Output the [x, y] coordinate of the center of the cell containing the given text.  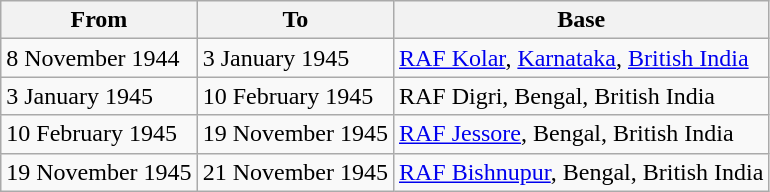
RAF Bishnupur, Bengal, British India [580, 172]
8 November 1944 [99, 58]
RAF Digri, Bengal, British India [580, 96]
Base [580, 20]
To [295, 20]
RAF Kolar, Karnataka, British India [580, 58]
21 November 1945 [295, 172]
From [99, 20]
RAF Jessore, Bengal, British India [580, 134]
